Locate the cell with the specified text and output its [X, Y] center coordinate. 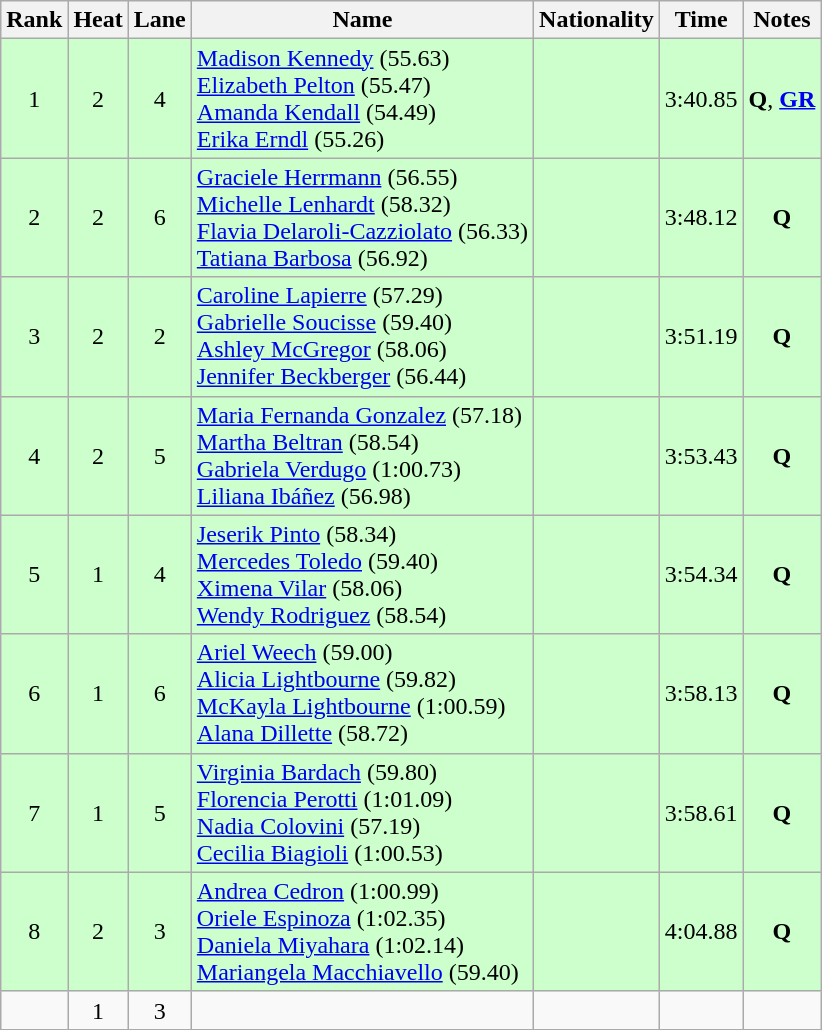
Heat [98, 20]
3:48.12 [701, 218]
3:40.85 [701, 98]
Nationality [597, 20]
Rank [34, 20]
4:04.88 [701, 932]
Virginia Bardach (59.80)Florencia Perotti (1:01.09)Nadia Colovini (57.19)Cecilia Biagioli (1:00.53) [362, 812]
3:58.13 [701, 694]
Andrea Cedron (1:00.99)Oriele Espinoza (1:02.35)Daniela Miyahara (1:02.14)Mariangela Macchiavello (59.40) [362, 932]
8 [34, 932]
Time [701, 20]
Graciele Herrmann (56.55)Michelle Lenhardt (58.32)Flavia Delaroli-Cazziolato (56.33)Tatiana Barbosa (56.92) [362, 218]
Jeserik Pinto (58.34)Mercedes Toledo (59.40)Ximena Vilar (58.06)Wendy Rodriguez (58.54) [362, 574]
Lane [160, 20]
3:53.43 [701, 456]
Notes [782, 20]
3:51.19 [701, 336]
Caroline Lapierre (57.29)Gabrielle Soucisse (59.40)Ashley McGregor (58.06)Jennifer Beckberger (56.44) [362, 336]
Ariel Weech (59.00)Alicia Lightbourne (59.82)McKayla Lightbourne (1:00.59)Alana Dillette (58.72) [362, 694]
3:54.34 [701, 574]
Maria Fernanda Gonzalez (57.18)Martha Beltran (58.54)Gabriela Verdugo (1:00.73)Liliana Ibáñez (56.98) [362, 456]
Q, GR [782, 98]
7 [34, 812]
Madison Kennedy (55.63)Elizabeth Pelton (55.47)Amanda Kendall (54.49)Erika Erndl (55.26) [362, 98]
Name [362, 20]
3:58.61 [701, 812]
